Extract the (x, y) coordinate from the center of the cell holding the provided text.  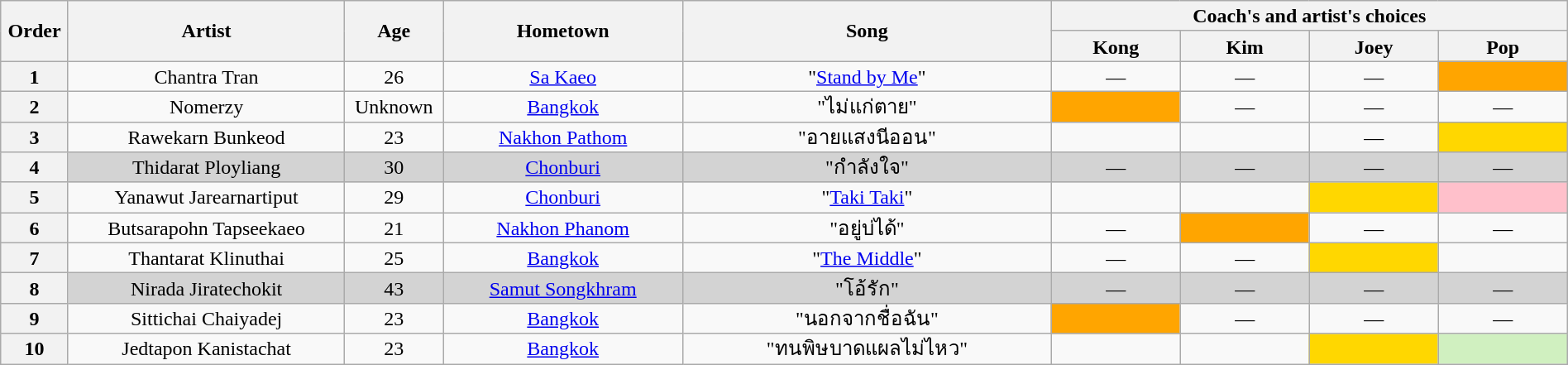
5 (35, 197)
4 (35, 167)
30 (394, 167)
Joey (1374, 46)
"อยู่บ่ได้" (868, 228)
Butsarapohn Tapseekaeo (206, 228)
3 (35, 137)
"นอกจากชื่อฉัน" (868, 318)
Thantarat Klinuthai (206, 258)
Jedtapon Kanistachat (206, 349)
Sittichai Chaiyadej (206, 318)
Yanawut Jarearnartiput (206, 197)
Artist (206, 31)
Pop (1503, 46)
9 (35, 318)
"Stand by Me" (868, 76)
Thidarat Ployliang (206, 167)
Age (394, 31)
Hometown (563, 31)
"ไม่แก่ตาย" (868, 106)
Kim (1245, 46)
Nakhon Phanom (563, 228)
"อายแสงนีออน" (868, 137)
1 (35, 76)
29 (394, 197)
6 (35, 228)
Order (35, 31)
Chantra Tran (206, 76)
Samut Songkhram (563, 288)
2 (35, 106)
Song (868, 31)
"กำลังใจ" (868, 167)
Coach's and artist's choices (1309, 17)
21 (394, 228)
Kong (1116, 46)
10 (35, 349)
8 (35, 288)
25 (394, 258)
"The Middle" (868, 258)
Unknown (394, 106)
7 (35, 258)
Nakhon Pathom (563, 137)
"ทนพิษบาดแผลไม่ไหว" (868, 349)
Rawekarn Bunkeod (206, 137)
"โอ้รัก" (868, 288)
"Taki Taki" (868, 197)
26 (394, 76)
Nomerzy (206, 106)
Nirada Jiratechokit (206, 288)
Sa Kaeo (563, 76)
43 (394, 288)
